For the text-containing cell, return its midpoint in [X, Y] coordinate format. 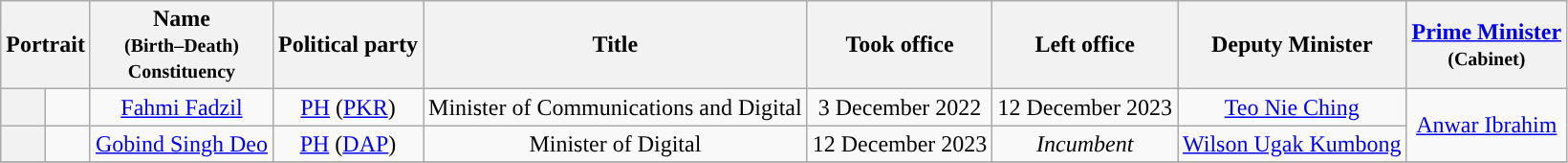
Wilson Ugak Kumbong [1293, 144]
Title [616, 45]
Prime Minister(Cabinet) [1487, 45]
Teo Nie Ching [1293, 107]
Portrait [46, 45]
Political party [348, 45]
PH (PKR) [348, 107]
Gobind Singh Deo [182, 144]
PH (DAP) [348, 144]
Name(Birth–Death)Constituency [182, 45]
Anwar Ibrahim [1487, 126]
Took office [900, 45]
3 December 2022 [900, 107]
Left office [1085, 45]
Fahmi Fadzil [182, 107]
Minister of Digital [616, 144]
Minister of Communications and Digital [616, 107]
Deputy Minister [1293, 45]
Incumbent [1085, 144]
